Extract the (x, y) coordinate from the center of the cell holding the provided text.  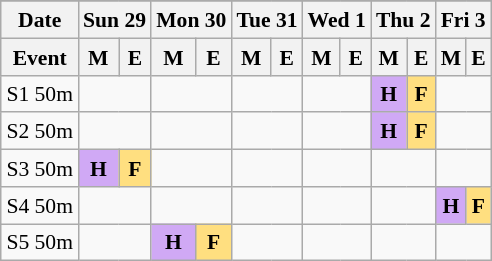
S3 50m (40, 168)
Date (40, 20)
Wed 1 (337, 20)
Mon 30 (191, 20)
S4 50m (40, 204)
Tue 31 (266, 20)
Event (40, 56)
S5 50m (40, 242)
S2 50m (40, 130)
S1 50m (40, 94)
Sun 29 (114, 20)
Fri 3 (464, 20)
Thu 2 (404, 20)
